Capture the cell that displays the provided text and extract its [X, Y] central coordinate. 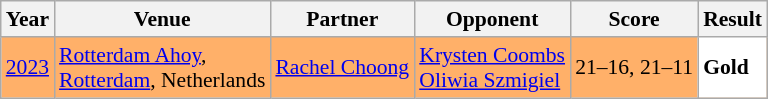
Result [732, 19]
Opponent [492, 19]
Score [634, 19]
2023 [28, 68]
Rachel Choong [342, 68]
21–16, 21–11 [634, 68]
Partner [342, 19]
Venue [162, 19]
Gold [732, 68]
Year [28, 19]
Rotterdam Ahoy,Rotterdam, Netherlands [162, 68]
Krysten Coombs Oliwia Szmigiel [492, 68]
